Capture the cell that displays the provided text and extract its (X, Y) central coordinate. 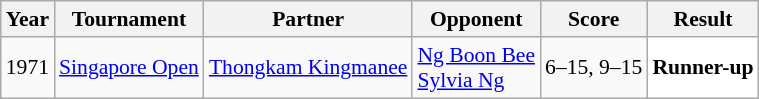
1971 (28, 68)
Partner (308, 19)
Result (702, 19)
6–15, 9–15 (594, 68)
Ng Boon Bee Sylvia Ng (476, 68)
Tournament (129, 19)
Thongkam Kingmanee (308, 68)
Runner-up (702, 68)
Opponent (476, 19)
Singapore Open (129, 68)
Year (28, 19)
Score (594, 19)
